Locate the cell with the specified text and output its (X, Y) center coordinate. 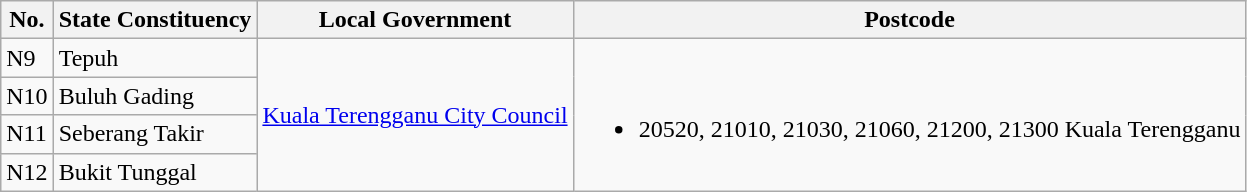
N10 (27, 96)
Postcode (910, 20)
No. (27, 20)
Seberang Takir (155, 134)
Local Government (415, 20)
N12 (27, 172)
Bukit Tunggal (155, 172)
N9 (27, 58)
N11 (27, 134)
20520, 21010, 21030, 21060, 21200, 21300 Kuala Terengganu (910, 115)
Kuala Terengganu City Council (415, 115)
Buluh Gading (155, 96)
State Constituency (155, 20)
Tepuh (155, 58)
